Provide the (X, Y) coordinate of the cell's center where the given text is located.  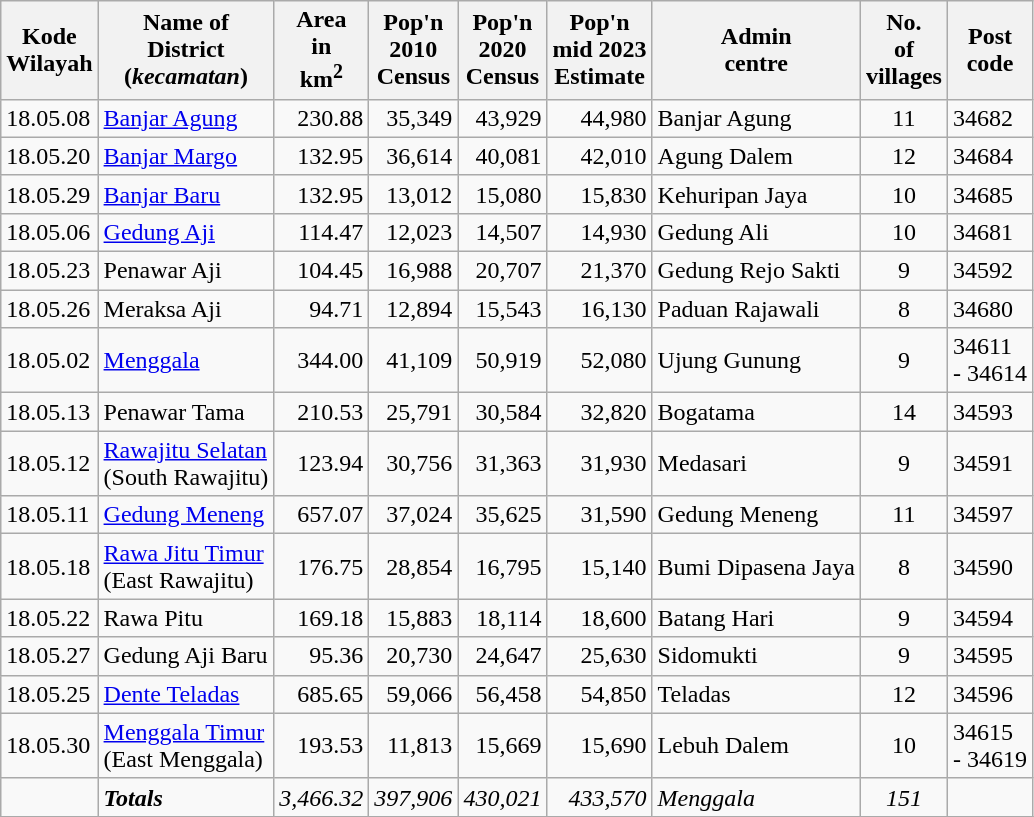
Gedung Aji Baru (186, 656)
11,813 (414, 746)
Totals (186, 797)
15,080 (502, 194)
18.05.30 (50, 746)
No.ofvillages (904, 50)
34685 (990, 194)
18.05.29 (50, 194)
12,894 (414, 309)
31,930 (600, 464)
15,690 (600, 746)
Penawar Aji (186, 271)
151 (904, 797)
Meraksa Aji (186, 309)
54,850 (600, 694)
37,024 (414, 515)
18.05.27 (50, 656)
210.53 (322, 412)
14 (904, 412)
344.00 (322, 360)
Rawa Pitu (186, 618)
Bogatama (756, 412)
36,614 (414, 156)
114.47 (322, 232)
Rawajitu Selatan (South Rawajitu) (186, 464)
34592 (990, 271)
12,023 (414, 232)
18.05.08 (50, 118)
176.75 (322, 566)
Pop'n 2010Census (414, 50)
18,114 (502, 618)
43,929 (502, 118)
123.94 (322, 464)
30,584 (502, 412)
Paduan Rajawali (756, 309)
52,080 (600, 360)
34682 (990, 118)
56,458 (502, 694)
18.05.18 (50, 566)
3,466.32 (322, 797)
34593 (990, 412)
397,906 (414, 797)
18.05.02 (50, 360)
32,820 (600, 412)
18.05.12 (50, 464)
Banjar Baru (186, 194)
193.53 (322, 746)
Lebuh Dalem (756, 746)
20,707 (502, 271)
34595 (990, 656)
50,919 (502, 360)
18.05.25 (50, 694)
44,980 (600, 118)
Gedung Aji (186, 232)
34594 (990, 618)
34597 (990, 515)
433,570 (600, 797)
28,854 (414, 566)
Teladas (756, 694)
15,140 (600, 566)
Name ofDistrict(kecamatan) (186, 50)
34596 (990, 694)
34684 (990, 156)
104.45 (322, 271)
21,370 (600, 271)
40,081 (502, 156)
25,630 (600, 656)
18.05.22 (50, 618)
Area in km2 (322, 50)
15,543 (502, 309)
34611- 34614 (990, 360)
34680 (990, 309)
18.05.06 (50, 232)
Medasari (756, 464)
15,830 (600, 194)
31,590 (600, 515)
Bumi Dipasena Jaya (756, 566)
Kode Wilayah (50, 50)
16,795 (502, 566)
18.05.26 (50, 309)
Menggala Timur (East Menggala) (186, 746)
Gedung Ali (756, 232)
25,791 (414, 412)
14,507 (502, 232)
Ujung Gunung (756, 360)
Postcode (990, 50)
31,363 (502, 464)
20,730 (414, 656)
Agung Dalem (756, 156)
Pop'n 2020Census (502, 50)
24,647 (502, 656)
230.88 (322, 118)
59,066 (414, 694)
Admincentre (756, 50)
Batang Hari (756, 618)
34590 (990, 566)
657.07 (322, 515)
430,021 (502, 797)
94.71 (322, 309)
35,349 (414, 118)
42,010 (600, 156)
13,012 (414, 194)
Dente Teladas (186, 694)
14,930 (600, 232)
Pop'n mid 2023Estimate (600, 50)
15,669 (502, 746)
16,988 (414, 271)
34615- 34619 (990, 746)
18,600 (600, 618)
Penawar Tama (186, 412)
18.05.23 (50, 271)
16,130 (600, 309)
18.05.20 (50, 156)
95.36 (322, 656)
Kehuripan Jaya (756, 194)
Gedung Rejo Sakti (756, 271)
Rawa Jitu Timur (East Rawajitu) (186, 566)
18.05.13 (50, 412)
18.05.11 (50, 515)
169.18 (322, 618)
Banjar Margo (186, 156)
41,109 (414, 360)
34591 (990, 464)
Sidomukti (756, 656)
34681 (990, 232)
15,883 (414, 618)
30,756 (414, 464)
35,625 (502, 515)
685.65 (322, 694)
